Scan for the cell matching the given text and deliver its (x, y) coordinate at center. 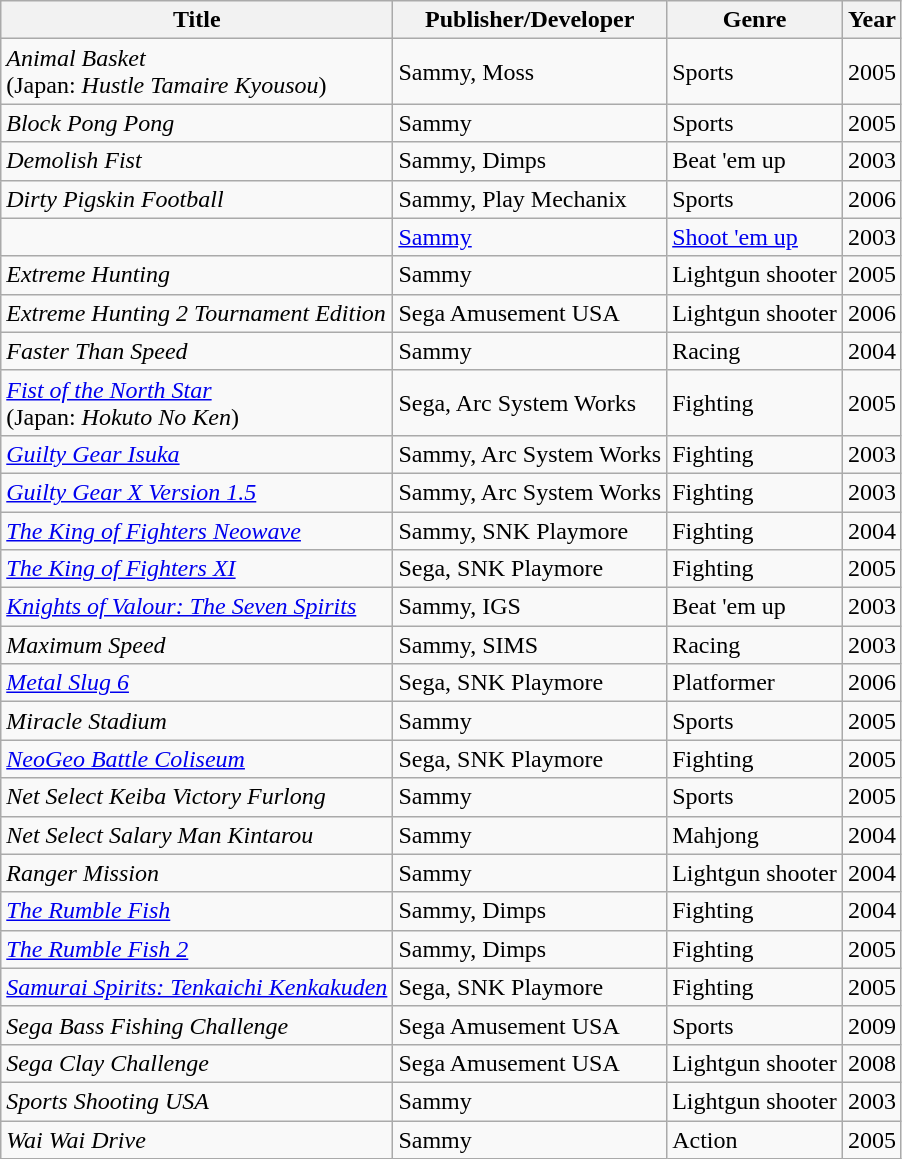
Action (755, 1139)
Sega Clay Challenge (197, 1063)
The Rumble Fish 2 (197, 949)
Genre (755, 20)
Publisher/Developer (530, 20)
Knights of Valour: The Seven Spirits (197, 607)
Maximum Speed (197, 645)
Demolish Fist (197, 161)
Extreme Hunting 2 Tournament Edition (197, 313)
The Rumble Fish (197, 911)
Year (872, 20)
Fist of the North Star (Japan: Hokuto No Ken) (197, 402)
Net Select Salary Man Kintarou (197, 835)
Platformer (755, 683)
2009 (872, 1025)
Dirty Pigskin Football (197, 199)
Sammy, Moss (530, 72)
Wai Wai Drive (197, 1139)
Guilty Gear Isuka (197, 454)
Sega Bass Fishing Challenge (197, 1025)
Sports Shooting USA (197, 1101)
2008 (872, 1063)
Metal Slug 6 (197, 683)
Sammy, Play Mechanix (530, 199)
Sega, Arc System Works (530, 402)
Block Pong Pong (197, 123)
Sammy, IGS (530, 607)
Guilty Gear X Version 1.5 (197, 492)
Title (197, 20)
The King of Fighters Neowave (197, 531)
Sammy, SNK Playmore (530, 531)
Net Select Keiba Victory Furlong (197, 797)
Samurai Spirits: Tenkaichi Kenkakuden (197, 987)
Mahjong (755, 835)
Shoot 'em up (755, 237)
Extreme Hunting (197, 275)
Sammy, SIMS (530, 645)
The King of Fighters XI (197, 569)
Animal Basket (Japan: Hustle Tamaire Kyousou) (197, 72)
Miracle Stadium (197, 721)
NeoGeo Battle Coliseum (197, 759)
Ranger Mission (197, 873)
Faster Than Speed (197, 351)
